Capture the cell that displays the provided text and extract its (x, y) central coordinate. 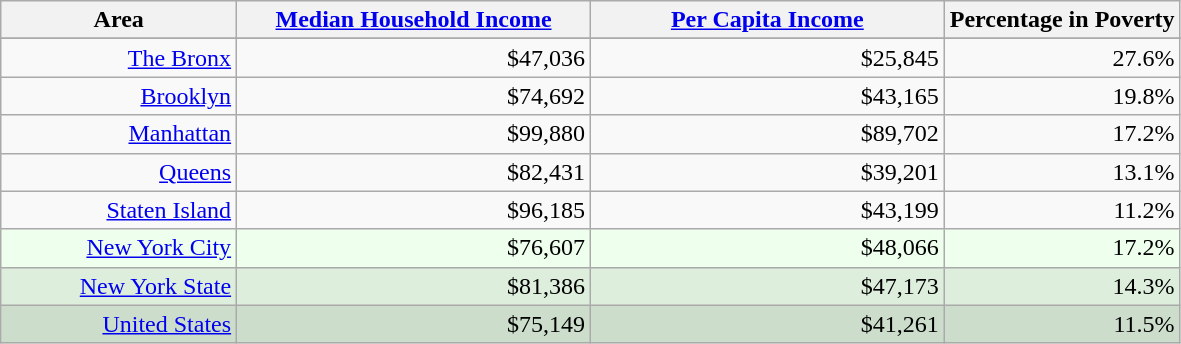
$39,201 (767, 172)
Per Capita Income (767, 20)
$25,845 (767, 58)
$74,692 (414, 96)
Median Household Income (414, 20)
Percentage in Poverty (1062, 20)
11.2% (1062, 210)
$75,149 (414, 324)
The Bronx (119, 58)
Manhattan (119, 134)
11.5% (1062, 324)
New York State (119, 286)
19.8% (1062, 96)
$81,386 (414, 286)
$48,066 (767, 248)
$43,165 (767, 96)
$82,431 (414, 172)
Queens (119, 172)
New York City (119, 248)
$47,036 (414, 58)
13.1% (1062, 172)
$76,607 (414, 248)
$96,185 (414, 210)
$43,199 (767, 210)
$41,261 (767, 324)
14.3% (1062, 286)
$89,702 (767, 134)
$47,173 (767, 286)
Brooklyn (119, 96)
27.6% (1062, 58)
Staten Island (119, 210)
$99,880 (414, 134)
Area (119, 20)
United States (119, 324)
